Scan for the cell matching the given text and deliver its (X, Y) coordinate at center. 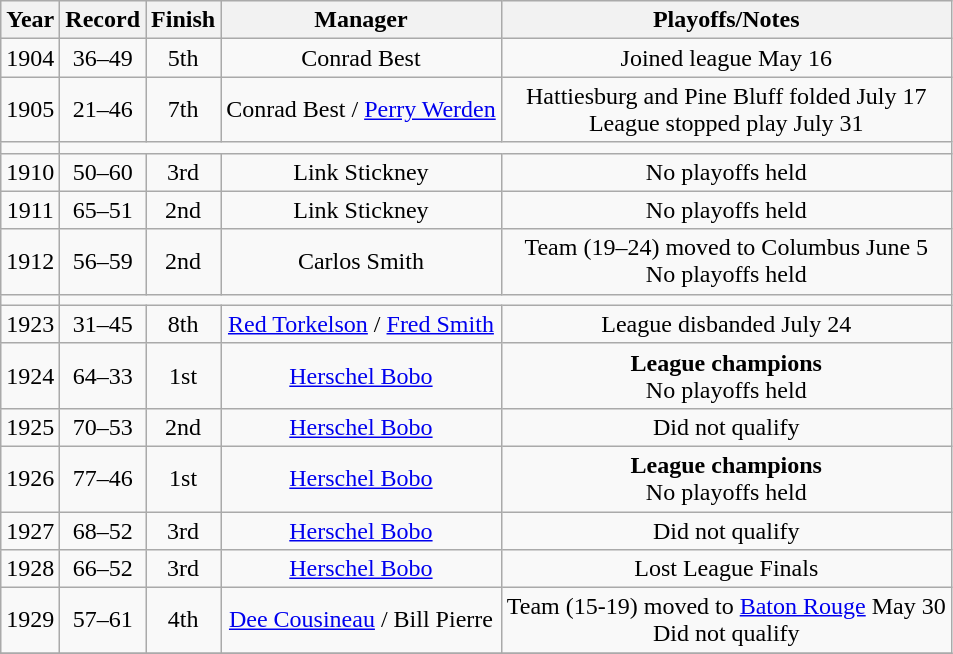
Dee Cousineau / Bill Pierre (362, 620)
68–52 (103, 531)
Carlos Smith (362, 262)
8th (184, 324)
1923 (30, 324)
65–51 (103, 210)
50–60 (103, 172)
1904 (30, 58)
56–59 (103, 262)
1912 (30, 262)
1929 (30, 620)
7th (184, 110)
Joined league May 16 (726, 58)
4th (184, 620)
Playoffs/Notes (726, 20)
Year (30, 20)
70–53 (103, 427)
1924 (30, 376)
League disbanded July 24 (726, 324)
64–33 (103, 376)
1925 (30, 427)
1910 (30, 172)
Team (19–24) moved to Columbus June 5No playoffs held (726, 262)
1928 (30, 569)
Conrad Best / Perry Werden (362, 110)
77–46 (103, 478)
36–49 (103, 58)
21–46 (103, 110)
66–52 (103, 569)
Manager (362, 20)
1927 (30, 531)
57–61 (103, 620)
Finish (184, 20)
31–45 (103, 324)
Record (103, 20)
5th (184, 58)
Red Torkelson / Fred Smith (362, 324)
1926 (30, 478)
1911 (30, 210)
Team (15-19) moved to Baton Rouge May 30Did not qualify (726, 620)
1905 (30, 110)
Hattiesburg and Pine Bluff folded July 17League stopped play July 31 (726, 110)
Lost League Finals (726, 569)
Conrad Best (362, 58)
